Extract the [X, Y] coordinate from the center of the cell holding the provided text.  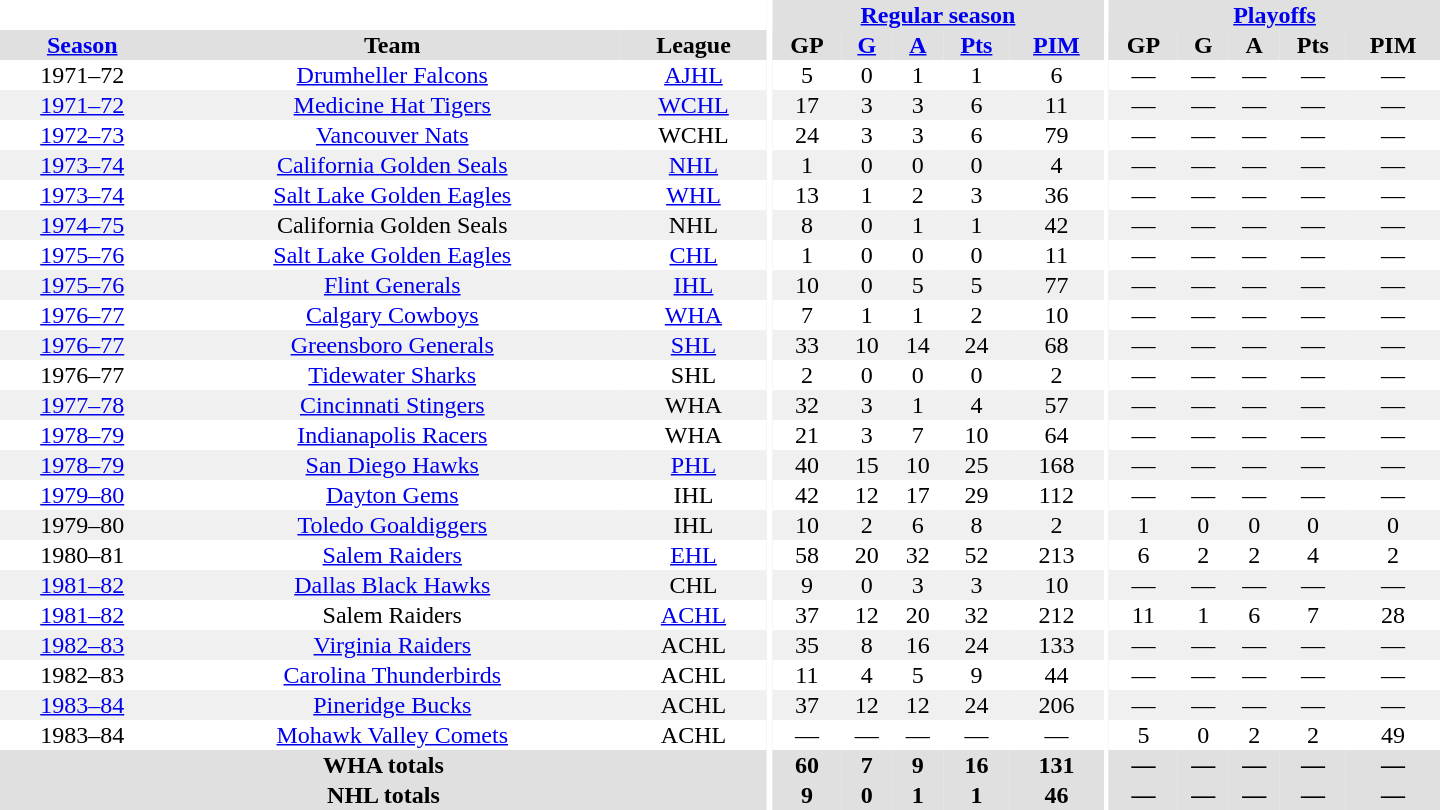
Season [82, 45]
Team [392, 45]
28 [1393, 615]
Mohawk Valley Comets [392, 735]
Carolina Thunderbirds [392, 675]
33 [808, 345]
44 [1056, 675]
112 [1056, 495]
21 [808, 435]
68 [1056, 345]
Playoffs [1274, 15]
13 [808, 195]
San Diego Hawks [392, 465]
46 [1056, 795]
35 [808, 645]
NHL totals [384, 795]
79 [1056, 135]
Calgary Cowboys [392, 315]
Pineridge Bucks [392, 705]
58 [808, 555]
Drumheller Falcons [392, 75]
Vancouver Nats [392, 135]
WHA totals [384, 765]
League [694, 45]
Indianapolis Racers [392, 435]
15 [866, 465]
25 [976, 465]
168 [1056, 465]
Dallas Black Hawks [392, 585]
14 [918, 345]
60 [808, 765]
Medicine Hat Tigers [392, 105]
Virginia Raiders [392, 645]
Regular season [938, 15]
Flint Generals [392, 285]
64 [1056, 435]
206 [1056, 705]
133 [1056, 645]
1972–73 [82, 135]
1977–78 [82, 405]
EHL [694, 555]
AJHL [694, 75]
77 [1056, 285]
213 [1056, 555]
PHL [694, 465]
WHL [694, 195]
29 [976, 495]
36 [1056, 195]
52 [976, 555]
Greensboro Generals [392, 345]
Toledo Goaldiggers [392, 525]
49 [1393, 735]
Cincinnati Stingers [392, 405]
131 [1056, 765]
Tidewater Sharks [392, 375]
40 [808, 465]
1980–81 [82, 555]
212 [1056, 615]
57 [1056, 405]
1974–75 [82, 225]
Dayton Gems [392, 495]
